Output the [X, Y] coordinate of the center of the cell containing the given text.  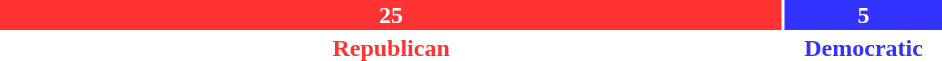
25 [391, 15]
5 [864, 15]
